Output the (x, y) coordinate of the center of the cell containing the given text.  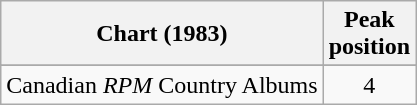
Chart (1983) (162, 34)
Peakposition (369, 34)
4 (369, 85)
Canadian RPM Country Albums (162, 85)
